From the cell containing the given text, extract its center point as (X, Y) coordinate. 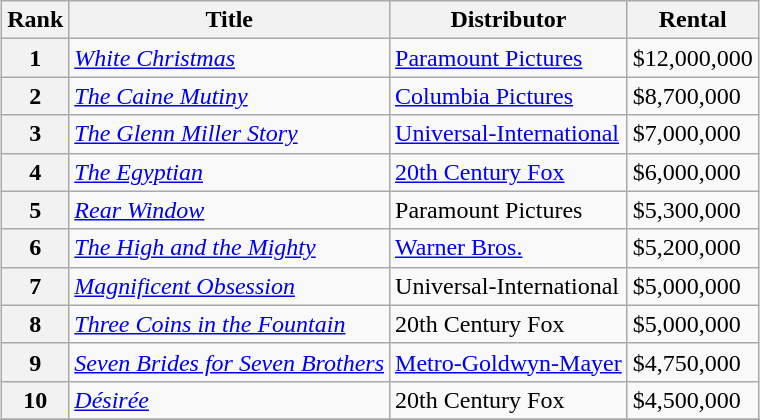
10 (36, 400)
Rank (36, 20)
Magnificent Obsession (230, 286)
Désirée (230, 400)
$12,000,000 (692, 58)
$4,500,000 (692, 400)
The Glenn Miller Story (230, 134)
8 (36, 324)
Distributor (509, 20)
3 (36, 134)
2 (36, 96)
$6,000,000 (692, 172)
$8,700,000 (692, 96)
$7,000,000 (692, 134)
Columbia Pictures (509, 96)
6 (36, 248)
Metro-Goldwyn-Mayer (509, 362)
Rental (692, 20)
$4,750,000 (692, 362)
Title (230, 20)
The High and the Mighty (230, 248)
9 (36, 362)
Rear Window (230, 210)
Warner Bros. (509, 248)
4 (36, 172)
The Caine Mutiny (230, 96)
Seven Brides for Seven Brothers (230, 362)
7 (36, 286)
White Christmas (230, 58)
$5,300,000 (692, 210)
Three Coins in the Fountain (230, 324)
The Egyptian (230, 172)
5 (36, 210)
1 (36, 58)
$5,200,000 (692, 248)
